Output the (x, y) coordinate of the center of the cell containing the given text.  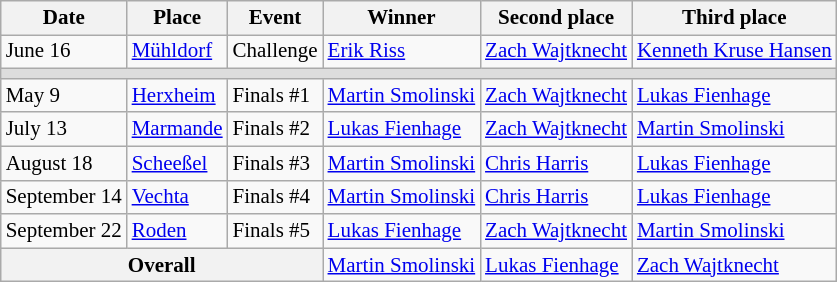
Overall (162, 265)
Finals #4 (276, 197)
Second place (556, 18)
Finals #5 (276, 231)
Date (64, 18)
August 18 (64, 163)
September 22 (64, 231)
Place (178, 18)
Finals #2 (276, 129)
Marmande (178, 129)
June 16 (64, 52)
Third place (734, 18)
Winner (402, 18)
Vechta (178, 197)
Herxheim (178, 95)
Scheeßel (178, 163)
July 13 (64, 129)
Event (276, 18)
Challenge (276, 52)
Erik Riss (402, 52)
Finals #3 (276, 163)
Roden (178, 231)
Mühldorf (178, 52)
Kenneth Kruse Hansen (734, 52)
Finals #1 (276, 95)
May 9 (64, 95)
September 14 (64, 197)
